Locate the cell with the specified text and output its [x, y] center coordinate. 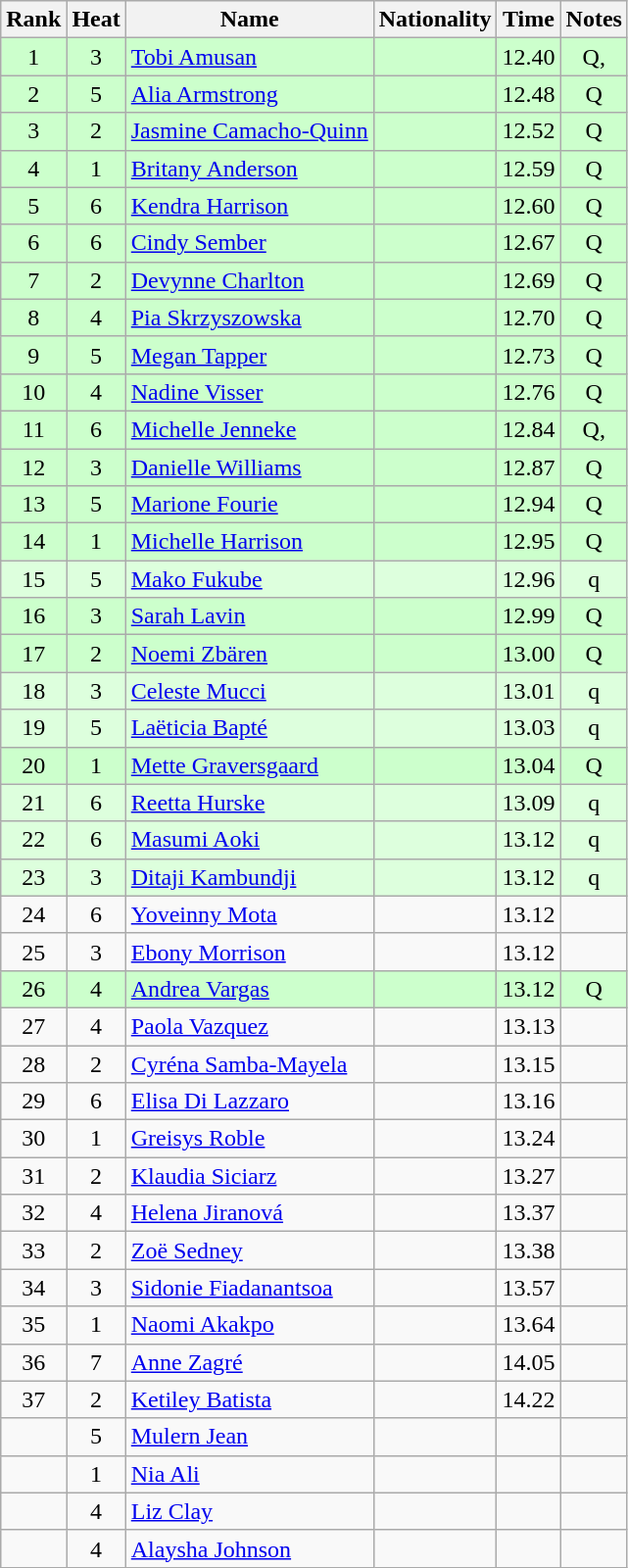
Nationality [435, 20]
13 [33, 505]
Ketiley Batista [249, 1399]
Jasmine Camacho-Quinn [249, 131]
28 [33, 1063]
16 [33, 616]
33 [33, 1250]
9 [33, 355]
12.52 [529, 131]
Pia Skrzyszowska [249, 318]
Zoë Sedney [249, 1250]
Elisa Di Lazzaro [249, 1102]
Celeste Mucci [249, 691]
Kendra Harrison [249, 206]
Michelle Harrison [249, 542]
13.04 [529, 765]
13.00 [529, 654]
17 [33, 654]
13.38 [529, 1250]
12.60 [529, 206]
Sidonie Fiadanantsoa [249, 1288]
32 [33, 1213]
12.73 [529, 355]
Mette Graversgaard [249, 765]
12.95 [529, 542]
13.24 [529, 1139]
Mulern Jean [249, 1437]
Rank [33, 20]
Paola Vazquez [249, 1026]
Devynne Charlton [249, 280]
26 [33, 989]
12.48 [529, 94]
13.37 [529, 1213]
19 [33, 728]
Nadine Visser [249, 392]
Mako Fukube [249, 579]
12.87 [529, 467]
23 [33, 877]
Naomi Akakpo [249, 1325]
12.94 [529, 505]
Danielle Williams [249, 467]
Michelle Jenneke [249, 429]
18 [33, 691]
Helena Jiranová [249, 1213]
Cindy Sember [249, 243]
Noemi Zbären [249, 654]
Notes [594, 20]
25 [33, 952]
Cyréna Samba-Mayela [249, 1063]
Sarah Lavin [249, 616]
12.59 [529, 169]
Name [249, 20]
Yoveinny Mota [249, 914]
36 [33, 1362]
29 [33, 1102]
14.22 [529, 1399]
Ebony Morrison [249, 952]
12 [33, 467]
13.57 [529, 1288]
12.84 [529, 429]
Laëticia Bapté [249, 728]
Heat [96, 20]
Tobi Amusan [249, 57]
Britany Anderson [249, 169]
13.16 [529, 1102]
35 [33, 1325]
11 [33, 429]
12.69 [529, 280]
13.03 [529, 728]
8 [33, 318]
37 [33, 1399]
31 [33, 1176]
10 [33, 392]
13.64 [529, 1325]
13.15 [529, 1063]
Reetta Hurske [249, 803]
Ditaji Kambundji [249, 877]
12.70 [529, 318]
12.99 [529, 616]
Alaysha Johnson [249, 1548]
21 [33, 803]
20 [33, 765]
15 [33, 579]
30 [33, 1139]
22 [33, 840]
13.27 [529, 1176]
Megan Tapper [249, 355]
Andrea Vargas [249, 989]
24 [33, 914]
Greisys Roble [249, 1139]
12.76 [529, 392]
14 [33, 542]
12.40 [529, 57]
27 [33, 1026]
Masumi Aoki [249, 840]
12.96 [529, 579]
Marione Fourie [249, 505]
Anne Zagré [249, 1362]
12.67 [529, 243]
Alia Armstrong [249, 94]
14.05 [529, 1362]
34 [33, 1288]
13.01 [529, 691]
Time [529, 20]
Nia Ali [249, 1474]
Liz Clay [249, 1511]
13.13 [529, 1026]
Klaudia Siciarz [249, 1176]
13.09 [529, 803]
